For the text-containing cell, return its midpoint in [x, y] coordinate format. 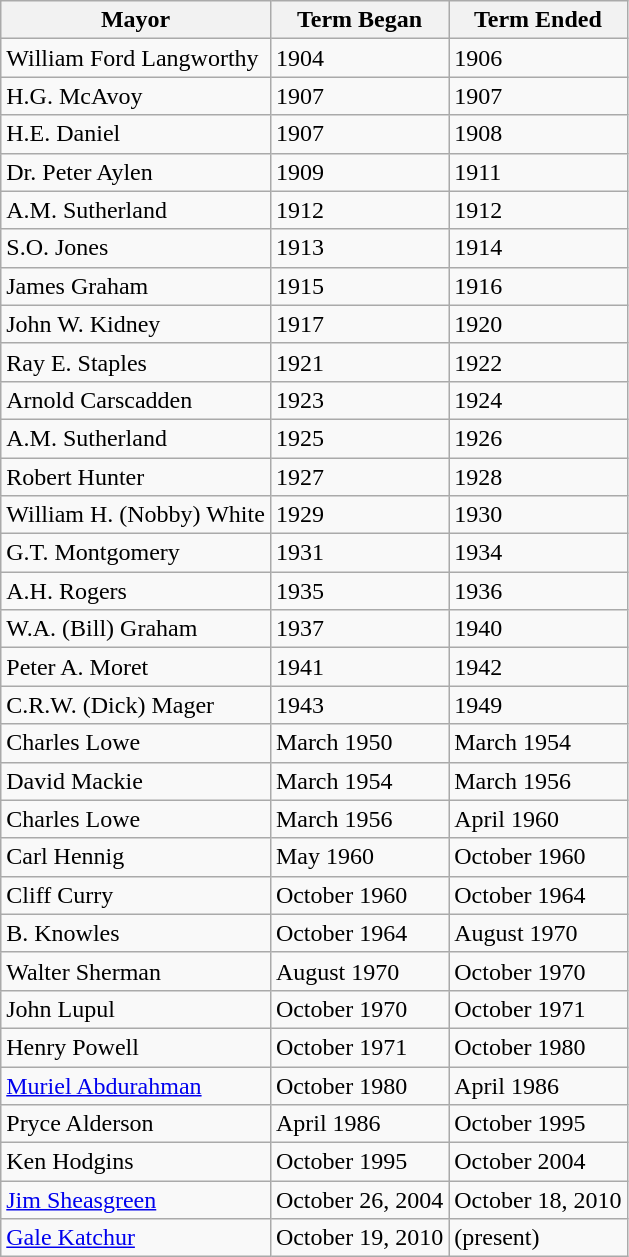
1920 [538, 324]
Dr. Peter Aylen [136, 172]
Robert Hunter [136, 477]
1927 [359, 477]
Muriel Abdurahman [136, 1085]
1904 [359, 58]
March 1950 [359, 743]
Term Ended [538, 20]
1924 [538, 400]
Jim Sheasgreen [136, 1200]
1936 [538, 591]
Gale Katchur [136, 1238]
October 18, 2010 [538, 1200]
A.H. Rogers [136, 591]
1922 [538, 362]
(present) [538, 1238]
1943 [359, 705]
William Ford Langworthy [136, 58]
1949 [538, 705]
1926 [538, 438]
1928 [538, 477]
G.T. Montgomery [136, 553]
1925 [359, 438]
1911 [538, 172]
Arnold Carscadden [136, 400]
1913 [359, 248]
Ray E. Staples [136, 362]
1917 [359, 324]
1941 [359, 667]
Cliff Curry [136, 895]
1921 [359, 362]
May 1960 [359, 857]
1934 [538, 553]
October 2004 [538, 1162]
Carl Hennig [136, 857]
1929 [359, 515]
April 1960 [538, 819]
1940 [538, 629]
James Graham [136, 286]
1906 [538, 58]
David Mackie [136, 781]
1915 [359, 286]
B. Knowles [136, 933]
William H. (Nobby) White [136, 515]
Mayor [136, 20]
S.O. Jones [136, 248]
1908 [538, 134]
H.E. Daniel [136, 134]
1931 [359, 553]
Henry Powell [136, 1047]
1937 [359, 629]
C.R.W. (Dick) Mager [136, 705]
1935 [359, 591]
1909 [359, 172]
John W. Kidney [136, 324]
Peter A. Moret [136, 667]
1923 [359, 400]
W.A. (Bill) Graham [136, 629]
Ken Hodgins [136, 1162]
October 19, 2010 [359, 1238]
H.G. McAvoy [136, 96]
1930 [538, 515]
John Lupul [136, 1009]
Walter Sherman [136, 971]
1916 [538, 286]
October 26, 2004 [359, 1200]
1914 [538, 248]
Pryce Alderson [136, 1124]
1942 [538, 667]
Term Began [359, 20]
